Output the (x, y) coordinate of the center of the cell containing the given text.  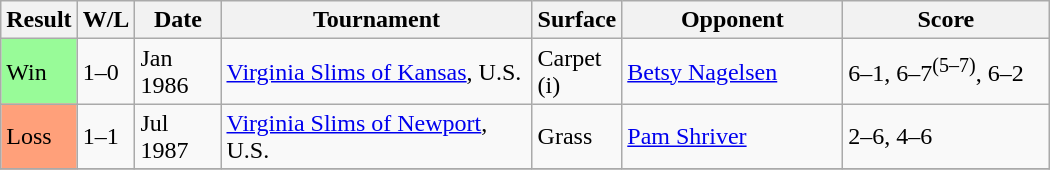
Jul 1987 (178, 136)
W/L (106, 20)
Grass (577, 136)
Jan 1986 (178, 72)
Loss (39, 136)
Date (178, 20)
2–6, 4–6 (946, 136)
Carpet (i) (577, 72)
1–0 (106, 72)
Virginia Slims of Kansas, U.S. (376, 72)
Surface (577, 20)
Betsy Nagelsen (732, 72)
Virginia Slims of Newport, U.S. (376, 136)
1–1 (106, 136)
Opponent (732, 20)
Result (39, 20)
Tournament (376, 20)
Score (946, 20)
6–1, 6–7(5–7), 6–2 (946, 72)
Win (39, 72)
Pam Shriver (732, 136)
